Return the [X, Y] coordinate for the center point of the cell that contains the specified text.  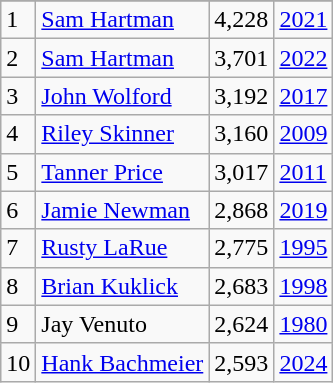
2,683 [242, 286]
5 [18, 172]
Jamie Newman [122, 210]
Jay Venuto [122, 324]
Tanner Price [122, 172]
6 [18, 210]
2,868 [242, 210]
1 [18, 20]
2009 [304, 134]
2024 [304, 362]
1995 [304, 248]
3,160 [242, 134]
10 [18, 362]
2,593 [242, 362]
2011 [304, 172]
4,228 [242, 20]
3 [18, 96]
2017 [304, 96]
Hank Bachmeier [122, 362]
John Wolford [122, 96]
Brian Kuklick [122, 286]
1998 [304, 286]
2 [18, 58]
3,017 [242, 172]
2,624 [242, 324]
Riley Skinner [122, 134]
3,192 [242, 96]
2022 [304, 58]
4 [18, 134]
2019 [304, 210]
8 [18, 286]
Rusty LaRue [122, 248]
1980 [304, 324]
7 [18, 248]
2,775 [242, 248]
2021 [304, 20]
3,701 [242, 58]
9 [18, 324]
